Locate the cell with the specified text and output its (X, Y) center coordinate. 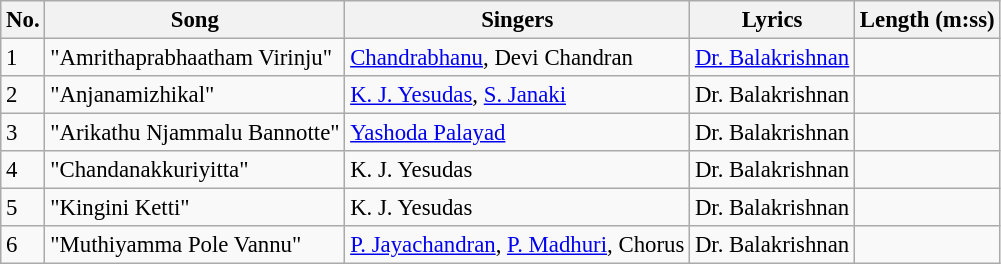
Length (m:ss) (928, 20)
"Kingini Ketti" (195, 208)
P. Jayachandran, P. Madhuri, Chorus (518, 245)
Yashoda Palayad (518, 133)
"Chandanakkuriyitta" (195, 170)
"Anjanamizhikal" (195, 95)
5 (23, 208)
4 (23, 170)
3 (23, 133)
Singers (518, 20)
Lyrics (772, 20)
"Arikathu Njammalu Bannotte" (195, 133)
No. (23, 20)
2 (23, 95)
"Amrithaprabhaatham Virinju" (195, 58)
K. J. Yesudas, S. Janaki (518, 95)
"Muthiyamma Pole Vannu" (195, 245)
1 (23, 58)
Chandrabhanu, Devi Chandran (518, 58)
6 (23, 245)
Song (195, 20)
